Provide the (x, y) coordinate of the cell's center where the given text is located.  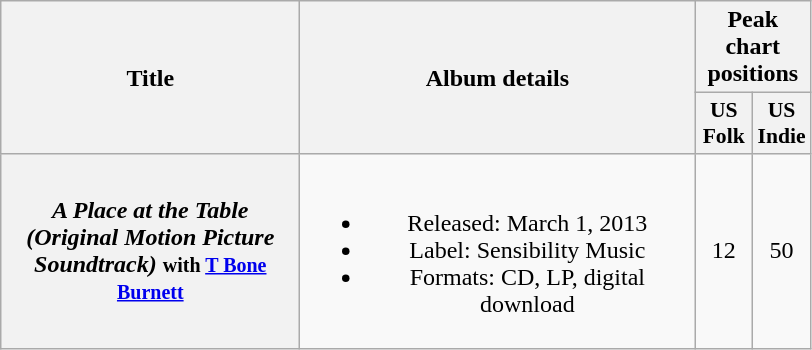
USFolk (724, 124)
Album details (498, 78)
A Place at the Table (Original Motion Picture Soundtrack) with T Bone Burnett (150, 251)
Released: March 1, 2013Label: Sensibility MusicFormats: CD, LP, digital download (498, 251)
50 (782, 251)
Peak chart positions (753, 47)
USIndie (782, 124)
12 (724, 251)
Title (150, 78)
